Scan for the cell matching the given text and deliver its (x, y) coordinate at center. 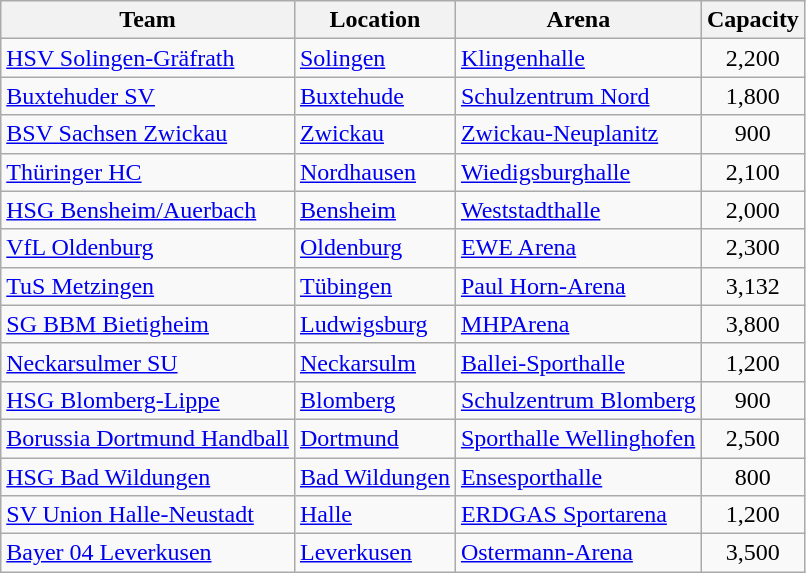
Borussia Dortmund Handball (148, 438)
Leverkusen (374, 553)
Oldenburg (374, 248)
2,200 (752, 58)
3,800 (752, 324)
Sporthalle Wellinghofen (578, 438)
Zwickau (374, 134)
Neckarsulmer SU (148, 362)
Ludwigsburg (374, 324)
Wiedigsburghalle (578, 172)
Zwickau-Neuplanitz (578, 134)
Blomberg (374, 400)
Bad Wildungen (374, 477)
Halle (374, 515)
EWE Arena (578, 248)
Team (148, 20)
2,100 (752, 172)
Weststadthalle (578, 210)
Arena (578, 20)
SG BBM Bietigheim (148, 324)
800 (752, 477)
VfL Oldenburg (148, 248)
Klingenhalle (578, 58)
Bensheim (374, 210)
2,300 (752, 248)
HSV Solingen-Gräfrath (148, 58)
Schulzentrum Nord (578, 96)
Location (374, 20)
HSG Blomberg-Lippe (148, 400)
TuS Metzingen (148, 286)
MHPArena (578, 324)
Capacity (752, 20)
2,000 (752, 210)
BSV Sachsen Zwickau (148, 134)
Bayer 04 Leverkusen (148, 553)
Schulzentrum Blomberg (578, 400)
3,500 (752, 553)
Ballei-Sporthalle (578, 362)
3,132 (752, 286)
HSG Bensheim/Auerbach (148, 210)
Paul Horn-Arena (578, 286)
Tübingen (374, 286)
Buxtehude (374, 96)
Buxtehuder SV (148, 96)
Nordhausen (374, 172)
1,800 (752, 96)
Neckarsulm (374, 362)
HSG Bad Wildungen (148, 477)
Ensesporthalle (578, 477)
Solingen (374, 58)
Thüringer HC (148, 172)
2,500 (752, 438)
ERDGAS Sportarena (578, 515)
SV Union Halle-Neustadt (148, 515)
Dortmund (374, 438)
Ostermann-Arena (578, 553)
